From the cell containing the given text, extract its center point as (x, y) coordinate. 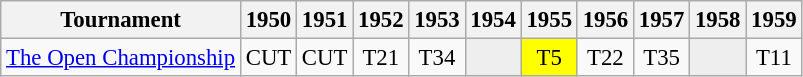
T11 (774, 58)
Tournament (121, 20)
The Open Championship (121, 58)
T22 (605, 58)
T21 (381, 58)
1951 (325, 20)
1959 (774, 20)
1950 (268, 20)
T5 (549, 58)
T35 (661, 58)
1952 (381, 20)
1957 (661, 20)
T34 (437, 58)
1953 (437, 20)
1954 (493, 20)
1956 (605, 20)
1955 (549, 20)
1958 (718, 20)
